Scan for the cell matching the given text and deliver its (X, Y) coordinate at center. 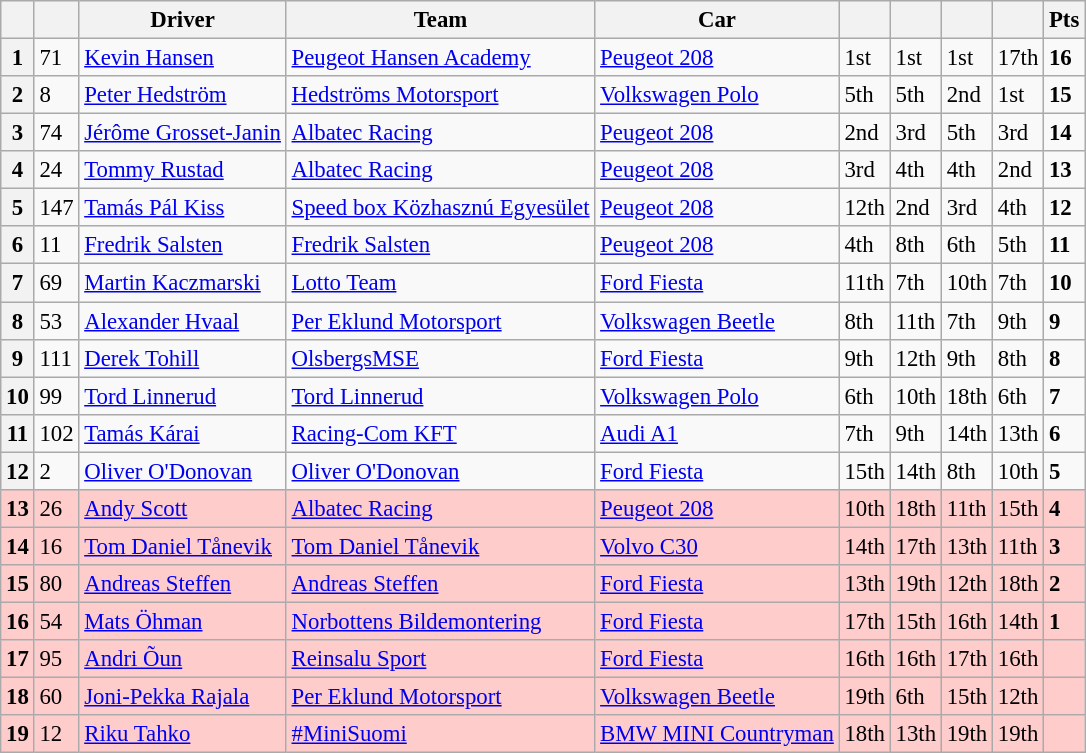
Reinsalu Sport (440, 659)
OlsbergsMSE (440, 358)
Car (717, 20)
Racing-Com KFT (440, 433)
#MiniSuomi (440, 734)
BMW MINI Countryman (717, 734)
Hedströms Motorsport (440, 95)
Tamás Pál Kiss (182, 208)
17 (18, 659)
Audi A1 (717, 433)
147 (56, 208)
Lotto Team (440, 283)
Tommy Rustad (182, 170)
Alexander Hvaal (182, 321)
102 (56, 433)
Mats Öhman (182, 621)
95 (56, 659)
18 (18, 697)
26 (56, 509)
74 (56, 133)
Martin Kaczmarski (182, 283)
Andri Õun (182, 659)
Tamás Kárai (182, 433)
53 (56, 321)
Andy Scott (182, 509)
Volvo C30 (717, 546)
71 (56, 58)
Team (440, 20)
Driver (182, 20)
Kevin Hansen (182, 58)
Peter Hedström (182, 95)
Jérôme Grosset-Janin (182, 133)
Norbottens Bildemontering (440, 621)
80 (56, 584)
60 (56, 697)
Peugeot Hansen Academy (440, 58)
69 (56, 283)
19 (18, 734)
Riku Tahko (182, 734)
111 (56, 358)
Joni-Pekka Rajala (182, 697)
54 (56, 621)
99 (56, 396)
Speed box Közhasznú Egyesület (440, 208)
Pts (1064, 20)
Derek Tohill (182, 358)
24 (56, 170)
